Search for the cell housing the specified text and yield its (x, y) center coordinate. 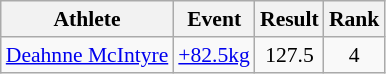
Deahnne McIntyre (88, 55)
Event (214, 19)
4 (354, 55)
127.5 (290, 55)
Result (290, 19)
+82.5kg (214, 55)
Athlete (88, 19)
Rank (354, 19)
